Output the [x, y] coordinate of the center of the cell containing the given text.  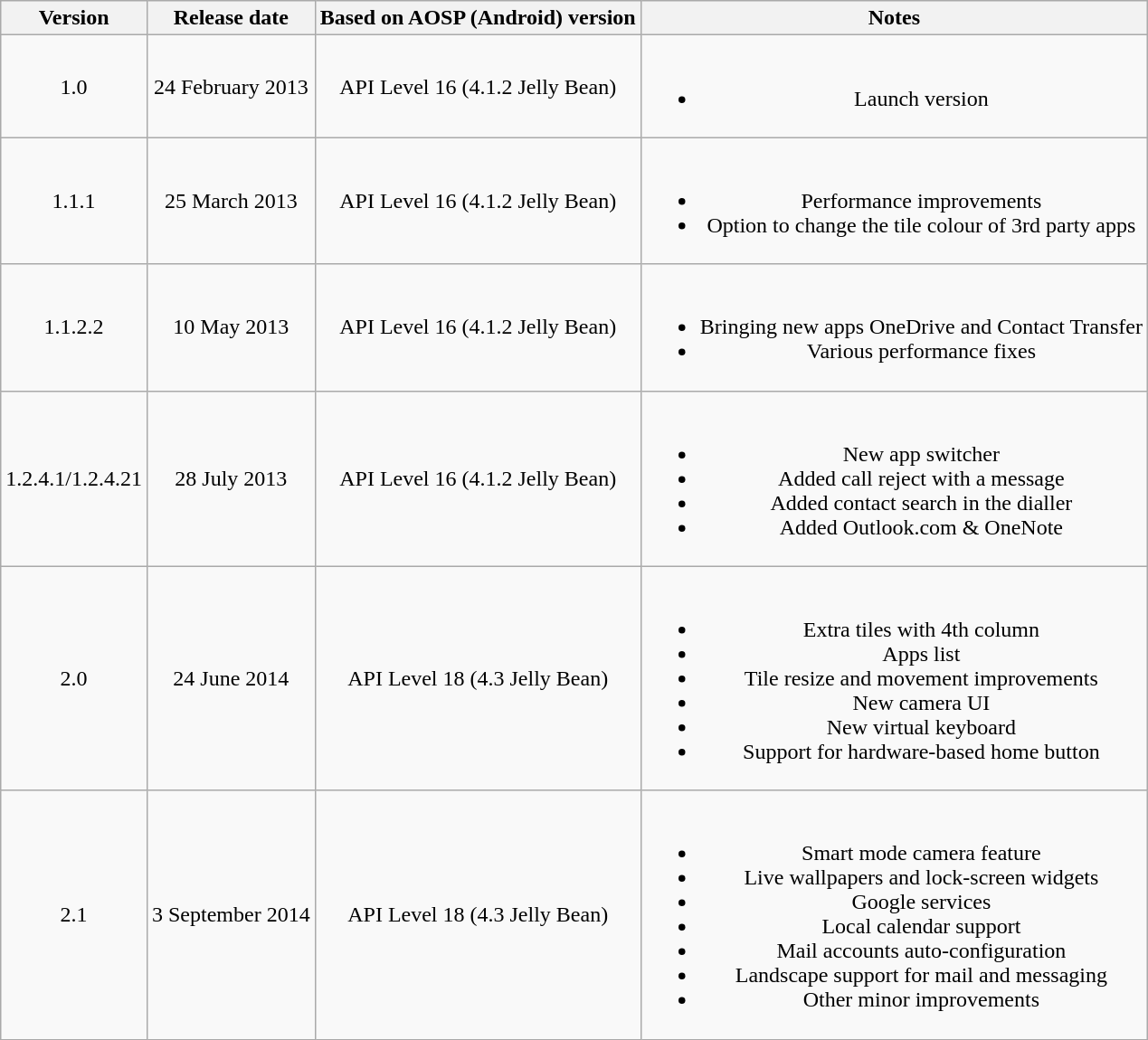
25 March 2013 [231, 201]
3 September 2014 [231, 915]
1.1.1 [74, 201]
Performance improvementsOption to change the tile colour of 3rd party apps [894, 201]
28 July 2013 [231, 478]
1.1.2.2 [74, 327]
24 June 2014 [231, 678]
1.0 [74, 87]
24 February 2013 [231, 87]
Notes [894, 18]
Release date [231, 18]
New app switcherAdded call reject with a messageAdded contact search in the diallerAdded Outlook.com & OneNote [894, 478]
2.0 [74, 678]
Launch version [894, 87]
Bringing new apps OneDrive and Contact TransferVarious performance fixes [894, 327]
Based on AOSP (Android) version [478, 18]
Extra tiles with 4th columnApps listTile resize and movement improvementsNew camera UINew virtual keyboardSupport for hardware-based home button [894, 678]
1.2.4.1/1.2.4.21 [74, 478]
2.1 [74, 915]
Version [74, 18]
10 May 2013 [231, 327]
